Detect which cell encompasses the target text, then output its (x, y) center coordinate. 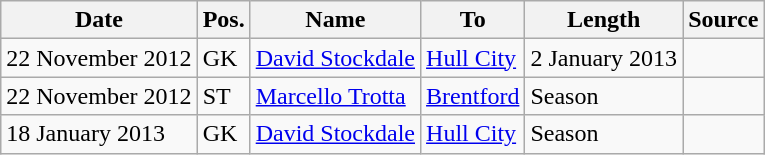
To (473, 20)
2 January 2013 (604, 58)
Pos. (224, 20)
Length (604, 20)
Date (99, 20)
18 January 2013 (99, 134)
Name (335, 20)
Source (724, 20)
Marcello Trotta (335, 96)
ST (224, 96)
Brentford (473, 96)
